Locate the cell with the specified text and output its [X, Y] center coordinate. 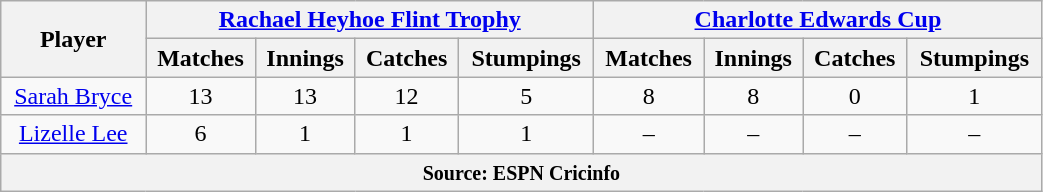
6 [201, 134]
0 [855, 96]
Rachael Heyhoe Flint Trophy [370, 20]
12 [407, 96]
Charlotte Edwards Cup [818, 20]
Player [74, 39]
Sarah Bryce [74, 96]
Lizelle Lee [74, 134]
Source: ESPN Cricinfo [522, 172]
5 [526, 96]
